Locate the cell with the specified text and output its [x, y] center coordinate. 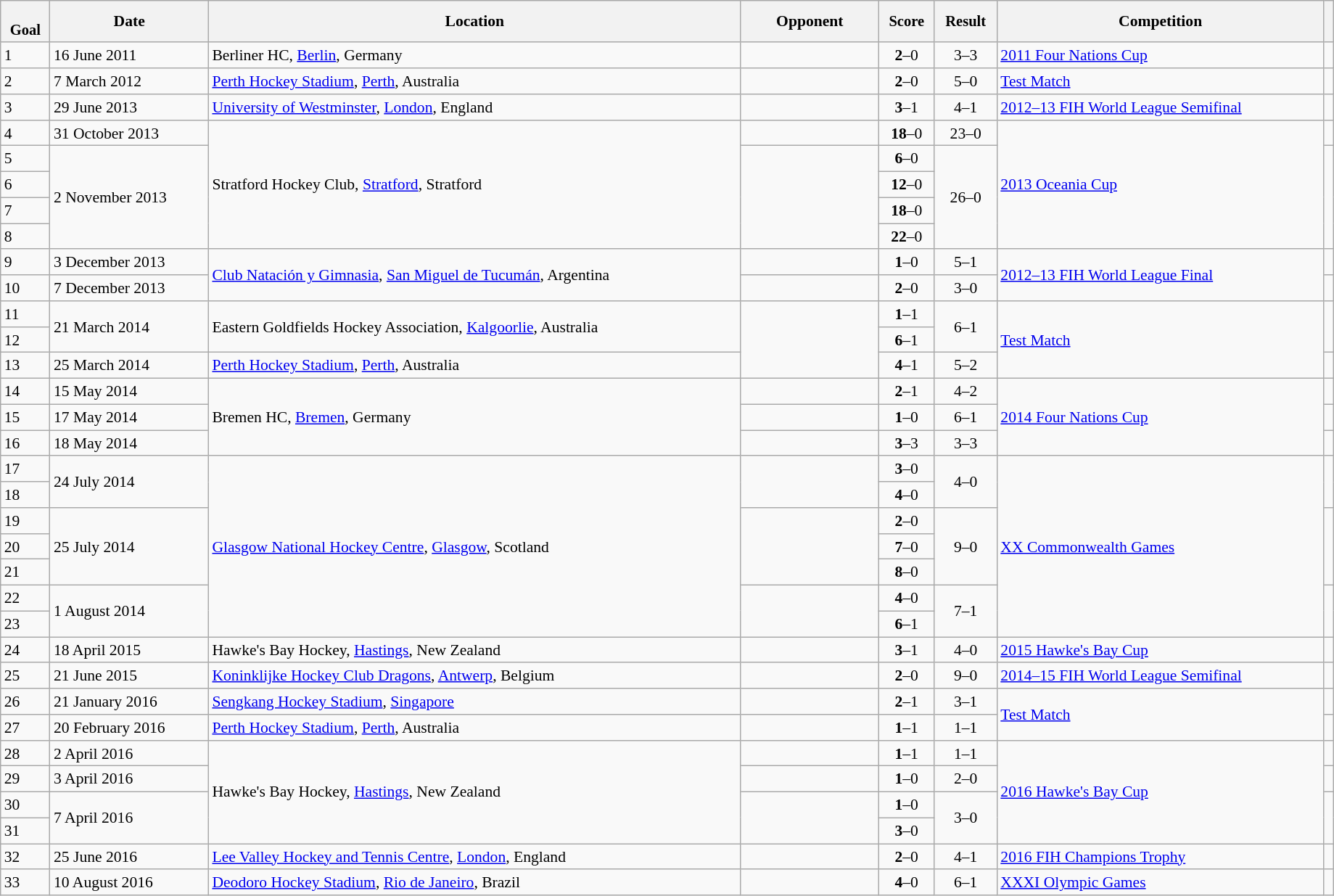
5 [25, 159]
Stratford Hockey Club, Stratford, Stratford [474, 185]
14 [25, 392]
9 [25, 263]
32 [25, 857]
21 [25, 572]
20 [25, 547]
XX Commonwealth Games [1161, 547]
Opponent [810, 22]
Lee Valley Hockey and Tennis Centre, London, England [474, 857]
25 [25, 676]
28 [25, 754]
6–0 [907, 159]
23–0 [965, 133]
Goal [25, 22]
29 June 2013 [129, 107]
7–0 [907, 547]
Berliner HC, Berlin, Germany [474, 56]
11 [25, 314]
29 [25, 779]
Score [907, 22]
24 [25, 650]
Glasgow National Hockey Centre, Glasgow, Scotland [474, 547]
16 [25, 443]
25 March 2014 [129, 366]
2013 Oceania Cup [1161, 185]
7 December 2013 [129, 288]
22 [25, 599]
1 August 2014 [129, 611]
21 March 2014 [129, 326]
5–2 [965, 366]
15 [25, 418]
27 [25, 728]
5–1 [965, 263]
3 [25, 107]
30 [25, 805]
15 May 2014 [129, 392]
13 [25, 366]
12–0 [907, 185]
2016 FIH Champions Trophy [1161, 857]
Location [474, 22]
3 December 2013 [129, 263]
7 [25, 211]
2014 Four Nations Cup [1161, 418]
Date [129, 22]
2015 Hawke's Bay Cup [1161, 650]
XXXI Olympic Games [1161, 883]
2 April 2016 [129, 754]
6 [25, 185]
7 April 2016 [129, 818]
7–1 [965, 611]
Result [965, 22]
2012–13 FIH World League Semifinal [1161, 107]
23 [25, 625]
31 October 2013 [129, 133]
8 [25, 237]
1 [25, 56]
17 [25, 469]
4 [25, 133]
18 May 2014 [129, 443]
2011 Four Nations Cup [1161, 56]
18 April 2015 [129, 650]
5–0 [965, 81]
10 [25, 288]
3 April 2016 [129, 779]
10 August 2016 [129, 883]
16 June 2011 [129, 56]
33 [25, 883]
Bremen HC, Bremen, Germany [474, 418]
4–2 [965, 392]
2012–13 FIH World League Final [1161, 276]
Koninklijke Hockey Club Dragons, Antwerp, Belgium [474, 676]
University of Westminster, London, England [474, 107]
12 [25, 340]
Deodoro Hockey Stadium, Rio de Janeiro, Brazil [474, 883]
2 November 2013 [129, 197]
21 June 2015 [129, 676]
17 May 2014 [129, 418]
22–0 [907, 237]
2016 Hawke's Bay Cup [1161, 792]
26 [25, 702]
25 June 2016 [129, 857]
26–0 [965, 197]
18 [25, 495]
Eastern Goldfields Hockey Association, Kalgoorlie, Australia [474, 326]
8–0 [907, 572]
7 March 2012 [129, 81]
2014–15 FIH World League Semifinal [1161, 676]
2 [25, 81]
31 [25, 831]
Sengkang Hockey Stadium, Singapore [474, 702]
Club Natación y Gimnasia, San Miguel de Tucumán, Argentina [474, 276]
20 February 2016 [129, 728]
Competition [1161, 22]
19 [25, 521]
21 January 2016 [129, 702]
25 July 2014 [129, 547]
24 July 2014 [129, 482]
